Provide the [X, Y] coordinate of the cell's center where the given text is located.  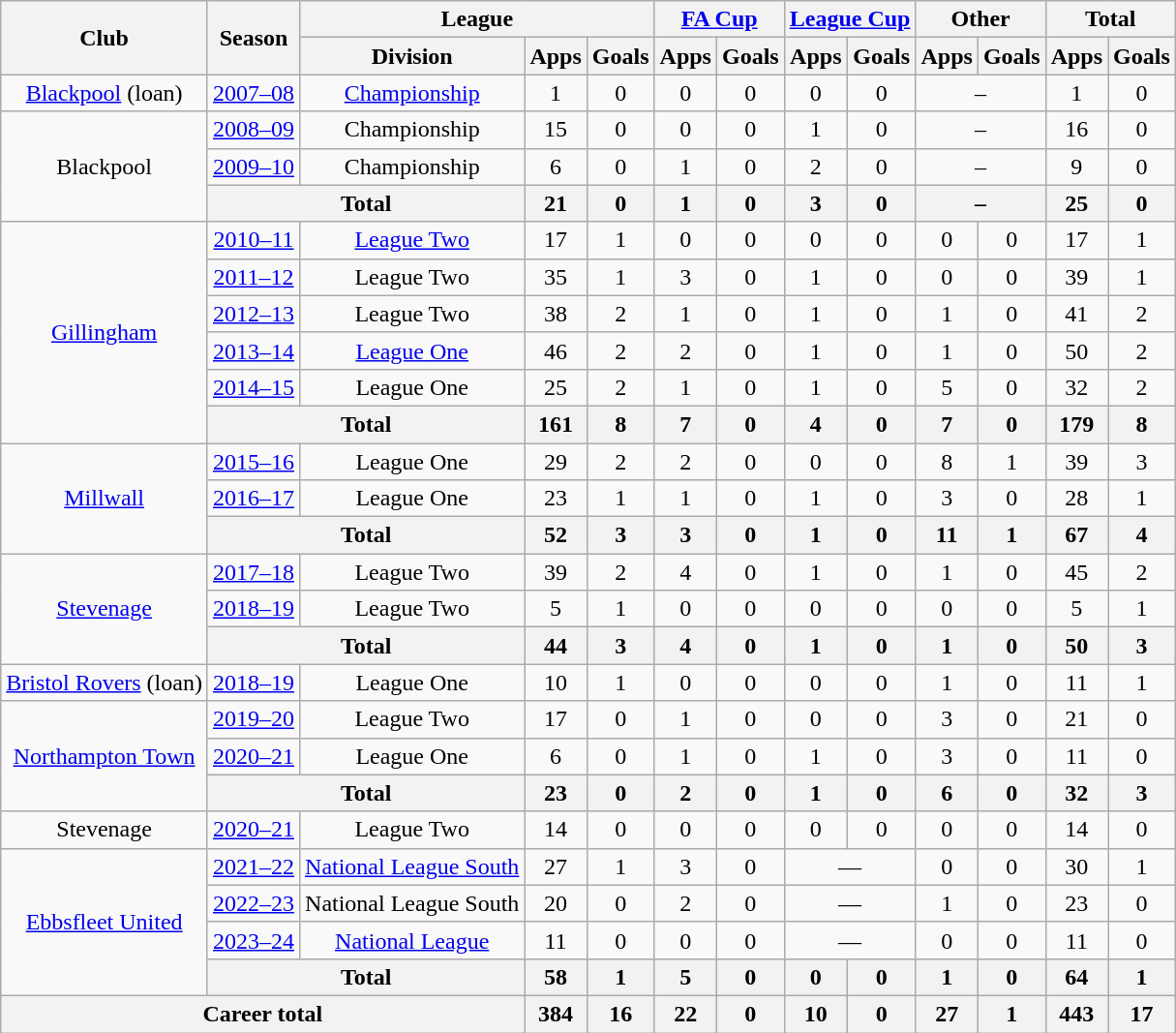
35 [556, 277]
Blackpool [105, 167]
44 [556, 646]
2013–14 [254, 350]
41 [1076, 314]
2023–24 [254, 940]
2017–18 [254, 572]
64 [1076, 977]
22 [685, 1014]
2014–15 [254, 387]
FA Cup [719, 19]
Northampton Town [105, 756]
2011–12 [254, 277]
2008–09 [254, 130]
Blackpool (loan) [105, 93]
384 [556, 1014]
Club [105, 38]
9 [1076, 167]
2010–11 [254, 240]
443 [1076, 1014]
2016–17 [254, 499]
Career total [263, 1014]
28 [1076, 499]
League Cup [850, 19]
67 [1076, 535]
2022–23 [254, 903]
2012–13 [254, 314]
National League [412, 940]
Season [254, 38]
15 [556, 130]
Ebbsfleet United [105, 922]
Division [412, 56]
Gillingham [105, 332]
2015–16 [254, 462]
161 [556, 424]
58 [556, 977]
45 [1076, 572]
52 [556, 535]
2019–20 [254, 719]
Other [980, 19]
2021–22 [254, 866]
2007–08 [254, 93]
179 [1076, 424]
2009–10 [254, 167]
46 [556, 350]
38 [556, 314]
20 [556, 903]
Millwall [105, 499]
Bristol Rovers (loan) [105, 683]
29 [556, 462]
30 [1076, 866]
League [478, 19]
